Detect which cell encompasses the target text, then output its (X, Y) center coordinate. 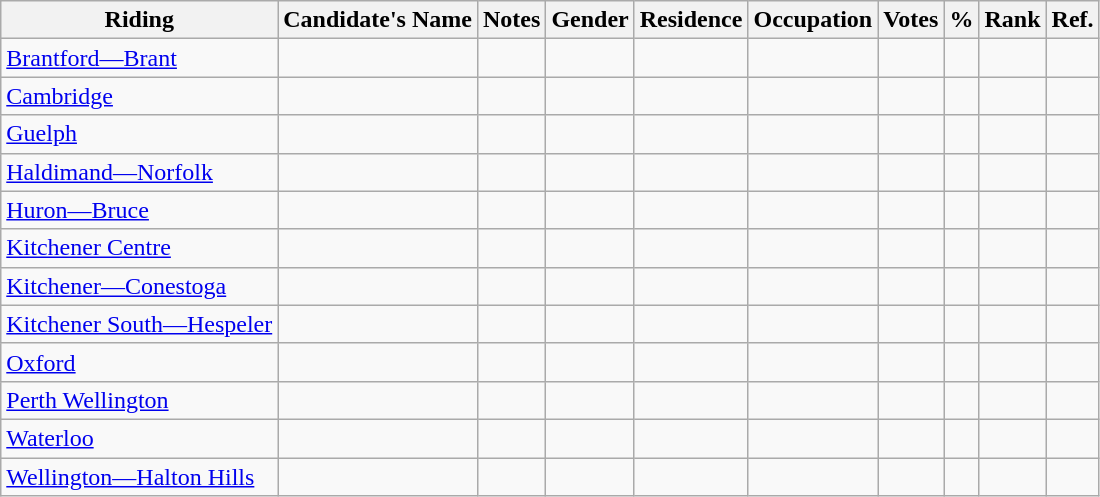
Riding (140, 20)
Gender (590, 20)
Notes (511, 20)
Residence (691, 20)
Occupation (813, 20)
Oxford (140, 362)
Wellington—Halton Hills (140, 477)
Perth Wellington (140, 400)
Huron—Bruce (140, 210)
Brantford—Brant (140, 58)
Cambridge (140, 96)
Rank (1012, 20)
Waterloo (140, 438)
Guelph (140, 134)
Votes (911, 20)
Haldimand—Norfolk (140, 172)
Candidate's Name (378, 20)
% (962, 20)
Kitchener—Conestoga (140, 286)
Ref. (1072, 20)
Kitchener Centre (140, 248)
Kitchener South—Hespeler (140, 324)
